For the text-containing cell, return its midpoint in (x, y) coordinate format. 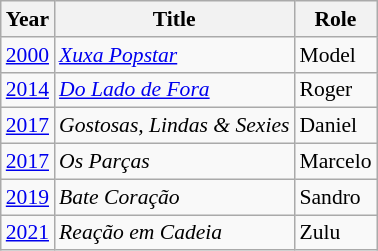
2000 (28, 55)
Role (335, 19)
Bate Coração (174, 197)
Sandro (335, 197)
2014 (28, 90)
Xuxa Popstar (174, 55)
Roger (335, 90)
Zulu (335, 233)
2019 (28, 197)
Gostosas, Lindas & Sexies (174, 126)
Reação em Cadeia (174, 233)
Model (335, 55)
Os Parças (174, 162)
Daniel (335, 126)
Marcelo (335, 162)
2021 (28, 233)
Title (174, 19)
Do Lado de Fora (174, 90)
Year (28, 19)
